Pinpoint the cell where the given text exists, returning its (x, y) midpoint coordinate. 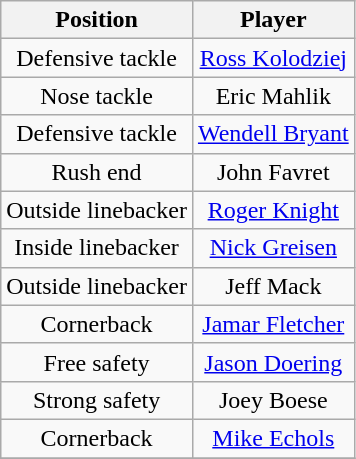
John Favret (273, 172)
Ross Kolodziej (273, 58)
Joey Boese (273, 400)
Mike Echols (273, 438)
Jeff Mack (273, 286)
Rush end (97, 172)
Strong safety (97, 400)
Jamar Fletcher (273, 324)
Wendell Bryant (273, 134)
Jason Doering (273, 362)
Inside linebacker (97, 248)
Free safety (97, 362)
Nick Greisen (273, 248)
Roger Knight (273, 210)
Player (273, 20)
Eric Mahlik (273, 96)
Position (97, 20)
Nose tackle (97, 96)
